Capture the cell that displays the provided text and extract its (X, Y) central coordinate. 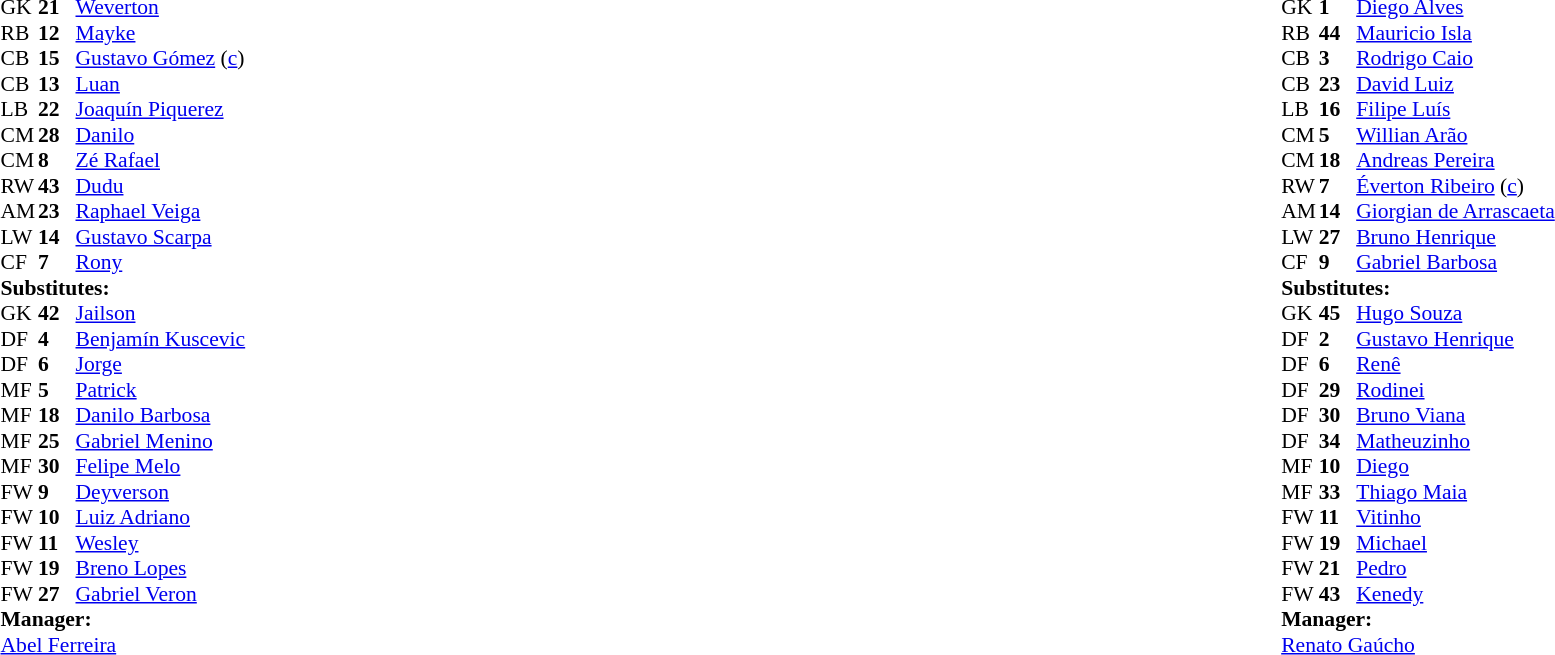
Breno Lopes (161, 569)
42 (57, 313)
Mauricio Isla (1456, 33)
Patrick (161, 390)
Gabriel Veron (161, 594)
Willian Arão (1456, 135)
Dudu (161, 186)
4 (57, 339)
2 (1338, 339)
Luiz Adriano (161, 517)
Rony (161, 263)
25 (57, 441)
Gabriel Menino (161, 441)
28 (57, 135)
Joaquín Piquerez (161, 109)
Matheuzinho (1456, 441)
13 (57, 84)
Bruno Viana (1456, 415)
22 (57, 109)
Bruno Henrique (1456, 237)
Jailson (161, 313)
Wesley (161, 543)
Gustavo Gómez (c) (161, 59)
Michael (1456, 543)
Filipe Luís (1456, 109)
Raphael Veiga (161, 211)
34 (1338, 441)
Danilo (161, 135)
16 (1338, 109)
Renê (1456, 365)
33 (1338, 492)
3 (1338, 59)
Benjamín Kuscevic (161, 339)
21 (1338, 569)
Éverton Ribeiro (c) (1456, 186)
Andreas Pereira (1456, 161)
45 (1338, 313)
Thiago Maia (1456, 492)
8 (57, 161)
44 (1338, 33)
Gustavo Scarpa (161, 237)
Pedro (1456, 569)
15 (57, 59)
Danilo Barbosa (161, 415)
Giorgian de Arrascaeta (1456, 211)
Mayke (161, 33)
Deyverson (161, 492)
12 (57, 33)
Gabriel Barbosa (1456, 263)
Diego (1456, 467)
Hugo Souza (1456, 313)
David Luiz (1456, 84)
Vitinho (1456, 517)
Felipe Melo (161, 467)
Rodrigo Caio (1456, 59)
Kenedy (1456, 594)
Jorge (161, 365)
29 (1338, 390)
Zé Rafael (161, 161)
Rodinei (1456, 390)
Luan (161, 84)
Gustavo Henrique (1456, 339)
